Capture the cell that displays the provided text and extract its (X, Y) central coordinate. 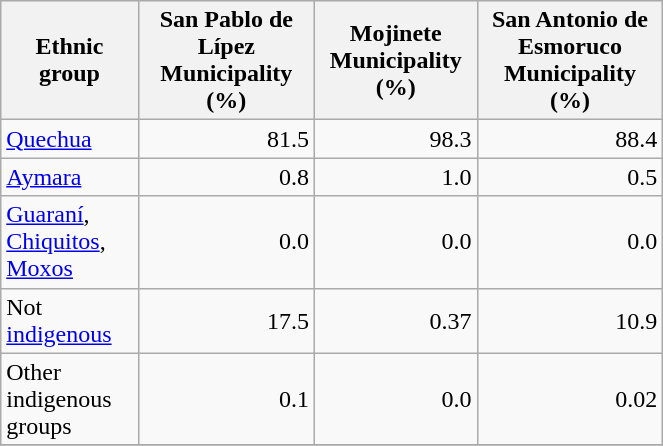
17.5 (226, 320)
San Antonio de Esmoruco Municipality (%) (570, 60)
Mojinete Municipality (%) (396, 60)
1.0 (396, 177)
88.4 (570, 139)
0.37 (396, 320)
0.1 (226, 399)
0.8 (226, 177)
81.5 (226, 139)
98.3 (396, 139)
0.02 (570, 399)
10.9 (570, 320)
San Pablo de Lípez Municipality (%) (226, 60)
Ethnic group (70, 60)
Guaraní, Chiquitos, Moxos (70, 242)
Not indigenous (70, 320)
Quechua (70, 139)
Other indigenous groups (70, 399)
0.5 (570, 177)
Aymara (70, 177)
